Output the (x, y) coordinate of the center of the cell containing the given text.  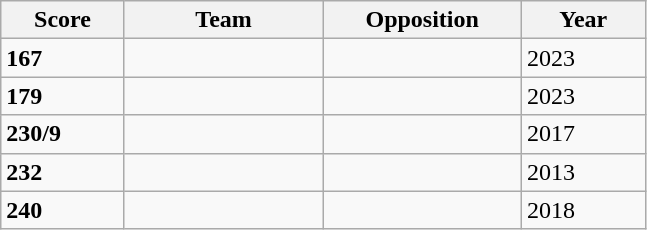
Team (224, 20)
2017 (583, 134)
Opposition (422, 20)
230/9 (63, 134)
240 (63, 210)
232 (63, 172)
Score (63, 20)
167 (63, 58)
179 (63, 96)
2018 (583, 210)
2013 (583, 172)
Year (583, 20)
